Scan for the cell matching the given text and deliver its (X, Y) coordinate at center. 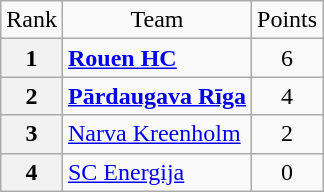
0 (288, 172)
Rank (32, 20)
Pārdaugava Rīga (156, 96)
Narva Kreenholm (156, 134)
Rouen HC (156, 58)
6 (288, 58)
Team (156, 20)
3 (32, 134)
Points (288, 20)
SC Energija (156, 172)
1 (32, 58)
